Provide the (x, y) coordinate of the cell's center where the given text is located.  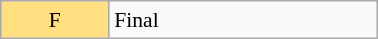
F (54, 20)
Final (244, 20)
